Search for the cell housing the specified text and yield its (X, Y) center coordinate. 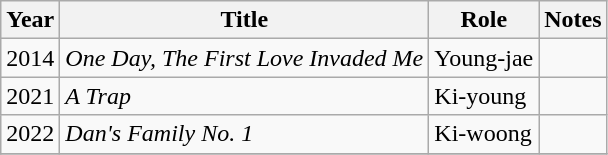
Year (30, 20)
Ki-young (484, 96)
2022 (30, 134)
Notes (573, 20)
Title (244, 20)
Young-jae (484, 58)
Ki-woong (484, 134)
2021 (30, 96)
Role (484, 20)
One Day, The First Love Invaded Me (244, 58)
2014 (30, 58)
Dan's Family No. 1 (244, 134)
A Trap (244, 96)
